Extract the (x, y) coordinate from the center of the cell holding the provided text.  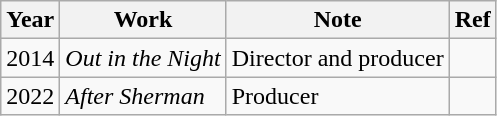
Work (143, 20)
2014 (30, 58)
2022 (30, 96)
Out in the Night (143, 58)
After Sherman (143, 96)
Ref (472, 20)
Year (30, 20)
Producer (338, 96)
Director and producer (338, 58)
Note (338, 20)
